Return the [x, y] coordinate for the center point of the cell that contains the specified text.  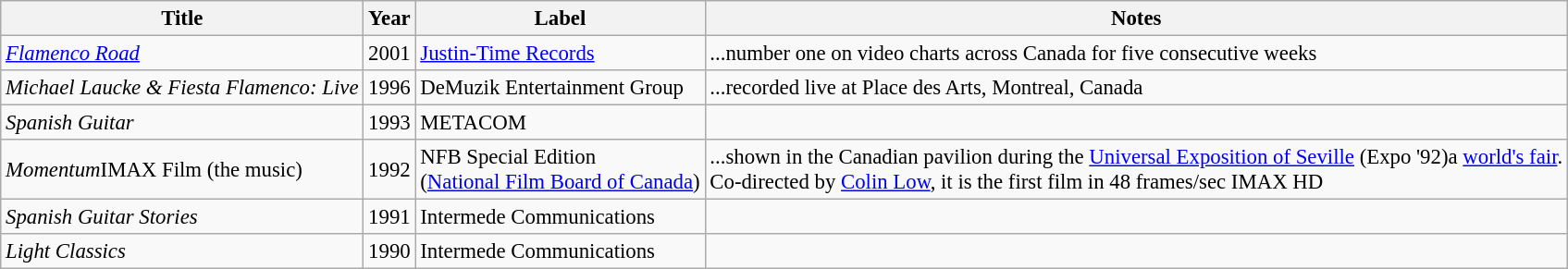
METACOM [561, 123]
Title [182, 18]
Year [389, 18]
Flamenco Road [182, 54]
MomentumIMAX Film (the music) [182, 170]
1993 [389, 123]
Spanish Guitar Stories [182, 217]
1992 [389, 170]
Spanish Guitar [182, 123]
Michael Laucke & Fiesta Flamenco: Live [182, 88]
Label [561, 18]
...recorded live at Place des Arts, Montreal, Canada [1136, 88]
Justin-Time Records [561, 54]
1991 [389, 217]
Intermede Communications [561, 217]
1996 [389, 88]
Notes [1136, 18]
NFB Special Edition(National Film Board of Canada) [561, 170]
2001 [389, 54]
DeMuzik Entertainment Group [561, 88]
...number one on video charts across Canada for five consecutive weeks [1136, 54]
